Locate the cell with the specified text and output its [x, y] center coordinate. 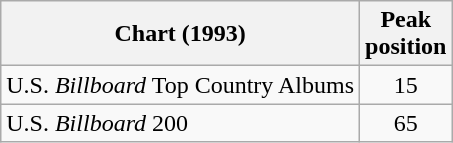
15 [406, 85]
65 [406, 123]
U.S. Billboard Top Country Albums [180, 85]
Peakposition [406, 34]
U.S. Billboard 200 [180, 123]
Chart (1993) [180, 34]
